Scan for the cell matching the given text and deliver its (X, Y) coordinate at center. 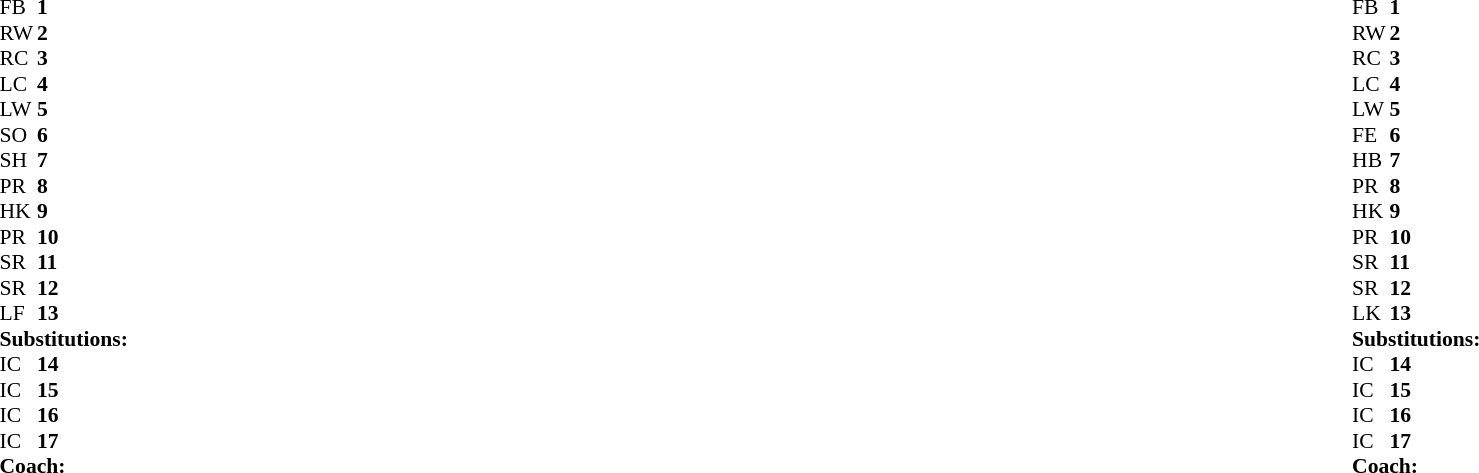
Substitutions: (64, 339)
HB (1371, 161)
SH (19, 161)
SO (19, 135)
FE (1371, 135)
LK (1371, 313)
LF (19, 313)
